Search for the cell housing the specified text and yield its (X, Y) center coordinate. 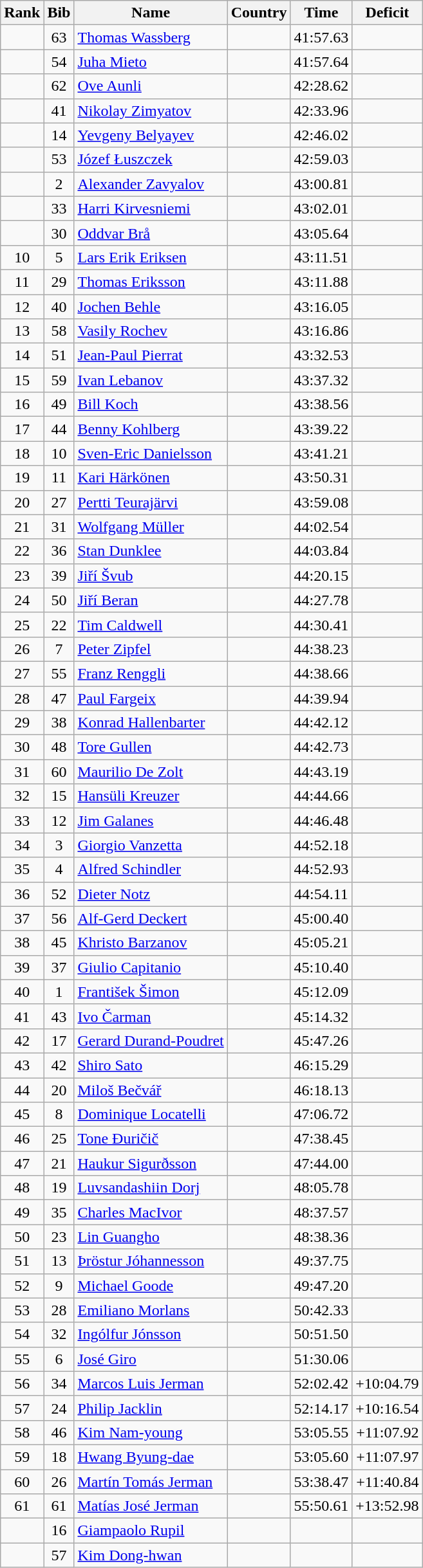
41:57.63 (321, 37)
44:38.66 (321, 673)
63 (59, 37)
42:28.62 (321, 86)
52:02.42 (321, 1383)
Bib (59, 13)
Haukur Sigurðsson (151, 1163)
Shiro Sato (151, 1065)
Khristo Barzanov (151, 943)
44:39.94 (321, 698)
Ove Aunli (151, 86)
44:03.84 (321, 551)
Martín Tomás Jerman (151, 1481)
Tim Caldwell (151, 624)
49:37.75 (321, 1261)
Jiří Švub (151, 576)
43:02.01 (321, 208)
Giulio Capitanio (151, 967)
1 (59, 992)
Stan Dunklee (151, 551)
Franz Renggli (151, 673)
Jochen Behle (151, 307)
44:27.78 (321, 600)
48:05.78 (321, 1188)
Kim Nam-young (151, 1432)
2 (59, 184)
45:00.40 (321, 918)
44:46.48 (321, 821)
43:11.51 (321, 257)
+11:07.97 (388, 1457)
+11:40.84 (388, 1481)
Kari Härkönen (151, 478)
45:05.21 (321, 943)
49:47.20 (321, 1286)
44:44.66 (321, 796)
45:47.26 (321, 1041)
Józef Łuszczek (151, 160)
José Giro (151, 1359)
Country (259, 13)
44:52.93 (321, 870)
53:05.60 (321, 1457)
47:06.72 (321, 1115)
42:46.02 (321, 135)
Charles MacIvor (151, 1212)
41:57.64 (321, 62)
Ivan Lebanov (151, 380)
62 (59, 86)
Alfred Schindler (151, 870)
Nikolay Zimyatov (151, 111)
Pertti Teurajärvi (151, 502)
50:51.50 (321, 1335)
Matías José Jerman (151, 1506)
4 (59, 870)
53:38.47 (321, 1481)
Oddvar Brå (151, 233)
Luvsandashiin Dorj (151, 1188)
44:02.54 (321, 527)
Michael Goode (151, 1286)
+13:52.98 (388, 1506)
Alexander Zavyalov (151, 184)
František Šimon (151, 992)
Name (151, 13)
Lars Erik Eriksen (151, 257)
44:20.15 (321, 576)
3 (59, 845)
6 (59, 1359)
52:14.17 (321, 1408)
Hwang Byung-dae (151, 1457)
44:30.41 (321, 624)
+11:07.92 (388, 1432)
+10:16.54 (388, 1408)
Konrad Hallenbarter (151, 723)
43:32.53 (321, 356)
Thomas Wassberg (151, 37)
Jiří Beran (151, 600)
Bill Koch (151, 405)
45:10.40 (321, 967)
Jim Galanes (151, 821)
7 (59, 649)
44:52.18 (321, 845)
5 (59, 257)
Maurilio De Zolt (151, 772)
Gerard Durand-Poudret (151, 1041)
Hansüli Kreuzer (151, 796)
47:38.45 (321, 1139)
Benny Kohlberg (151, 429)
47:44.00 (321, 1163)
43:39.22 (321, 429)
Jean-Paul Pierrat (151, 356)
Vasily Rochev (151, 331)
Harri Kirvesniemi (151, 208)
+10:04.79 (388, 1383)
46:18.13 (321, 1090)
51:30.06 (321, 1359)
44:42.73 (321, 747)
42:33.96 (321, 111)
43:37.32 (321, 380)
9 (59, 1286)
43:00.81 (321, 184)
Thomas Eriksson (151, 282)
Ingólfur Jónsson (151, 1335)
Wolfgang Müller (151, 527)
Kim Dong-hwan (151, 1555)
Time (321, 13)
50:42.33 (321, 1310)
Miloš Bečvář (151, 1090)
44:43.19 (321, 772)
48:37.57 (321, 1212)
Dieter Notz (151, 894)
43:16.86 (321, 331)
Juha Mieto (151, 62)
Emiliano Morlans (151, 1310)
43:41.21 (321, 453)
Marcos Luis Jerman (151, 1383)
Peter Zipfel (151, 649)
8 (59, 1115)
Giorgio Vanzetta (151, 845)
Sven-Eric Danielsson (151, 453)
44:42.12 (321, 723)
43:11.88 (321, 282)
53:05.55 (321, 1432)
Þröstur Jóhannesson (151, 1261)
43:59.08 (321, 502)
Tore Gullen (151, 747)
Tone Ðuričič (151, 1139)
45:12.09 (321, 992)
Giampaolo Rupil (151, 1531)
46:15.29 (321, 1065)
Paul Fargeix (151, 698)
Philip Jacklin (151, 1408)
Yevgeny Belyayev (151, 135)
43:16.05 (321, 307)
43:05.64 (321, 233)
Lin Guangho (151, 1237)
Dominique Locatelli (151, 1115)
44:54.11 (321, 894)
43:38.56 (321, 405)
42:59.03 (321, 160)
Ivo Čarman (151, 1016)
45:14.32 (321, 1016)
43:50.31 (321, 478)
44:38.23 (321, 649)
48:38.36 (321, 1237)
Alf-Gerd Deckert (151, 918)
Rank (22, 13)
Deficit (388, 13)
55:50.61 (321, 1506)
